Extract the (x, y) coordinate from the center of the cell holding the provided text.  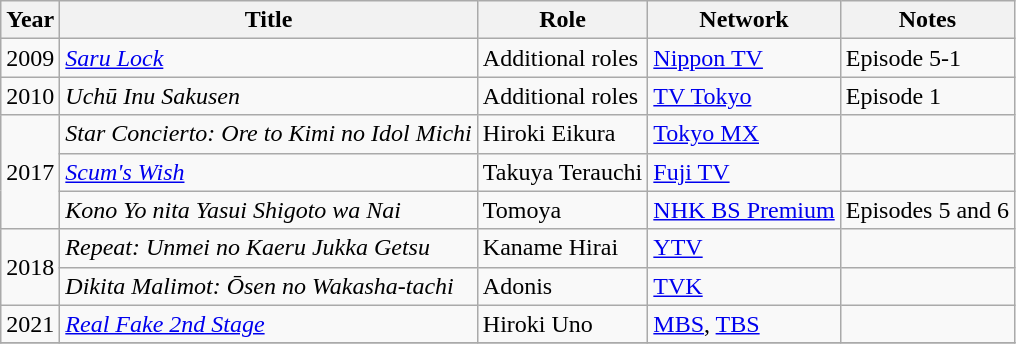
Uchū Inu Sakusen (268, 96)
Network (744, 20)
TVK (744, 286)
Real Fake 2nd Stage (268, 324)
Repeat: Unmei no Kaeru Jukka Getsu (268, 248)
Episodes 5 and 6 (927, 210)
Fuji TV (744, 172)
Nippon TV (744, 58)
Kaname Hirai (562, 248)
2017 (30, 172)
Dikita Malimot: Ōsen no Wakasha-tachi (268, 286)
Tokyo MX (744, 134)
Takuya Terauchi (562, 172)
MBS, TBS (744, 324)
2018 (30, 267)
2009 (30, 58)
Star Concierto: Ore to Kimi no Idol Michi (268, 134)
2010 (30, 96)
Tomoya (562, 210)
Episode 5-1 (927, 58)
YTV (744, 248)
Hiroki Eikura (562, 134)
Hiroki Uno (562, 324)
NHK BS Premium (744, 210)
Episode 1 (927, 96)
TV Tokyo (744, 96)
Role (562, 20)
Scum's Wish (268, 172)
Saru Lock (268, 58)
Notes (927, 20)
Title (268, 20)
Kono Yo nita Yasui Shigoto wa Nai (268, 210)
2021 (30, 324)
Year (30, 20)
Adonis (562, 286)
